Return [x, y] of the center of cell containing provided text 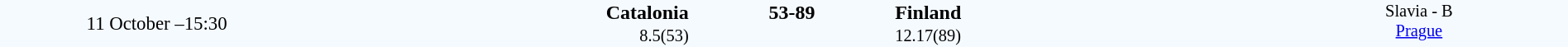
Catalonia [501, 12]
53-89 [791, 12]
12.17(89) [1082, 36]
11 October –15:30 [157, 23]
8.5(53) [501, 36]
Slavia - B Prague [1419, 23]
Finland [1082, 12]
